Scan for the cell matching the given text and deliver its (x, y) coordinate at center. 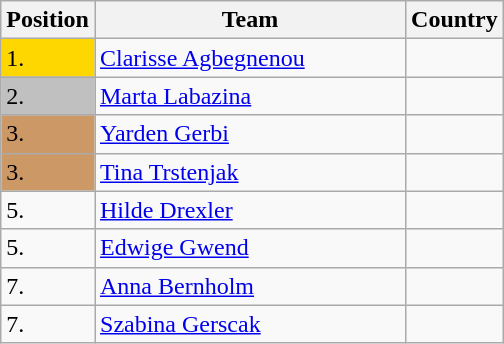
1. (48, 58)
Clarisse Agbegnenou (250, 58)
Position (48, 20)
Hilde Drexler (250, 210)
Szabina Gerscak (250, 324)
Anna Bernholm (250, 286)
Edwige Gwend (250, 248)
Marta Labazina (250, 96)
Team (250, 20)
Yarden Gerbi (250, 134)
2. (48, 96)
Tina Trstenjak (250, 172)
Country (455, 20)
